Return the [X, Y] coordinate for the center point of the cell that contains the specified text.  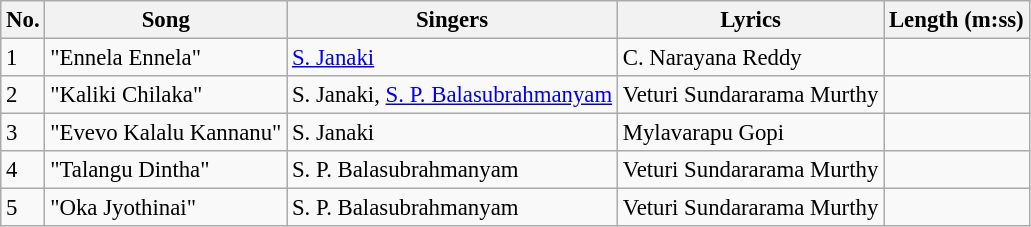
Mylavarapu Gopi [750, 133]
Song [166, 20]
3 [23, 133]
4 [23, 170]
"Evevo Kalalu Kannanu" [166, 133]
Singers [452, 20]
"Ennela Ennela" [166, 58]
No. [23, 20]
C. Narayana Reddy [750, 58]
S. Janaki, S. P. Balasubrahmanyam [452, 95]
Lyrics [750, 20]
Length (m:ss) [956, 20]
5 [23, 208]
1 [23, 58]
"Kaliki Chilaka" [166, 95]
"Oka Jyothinai" [166, 208]
"Talangu Dintha" [166, 170]
2 [23, 95]
